Return (x, y) of the center of cell containing provided text 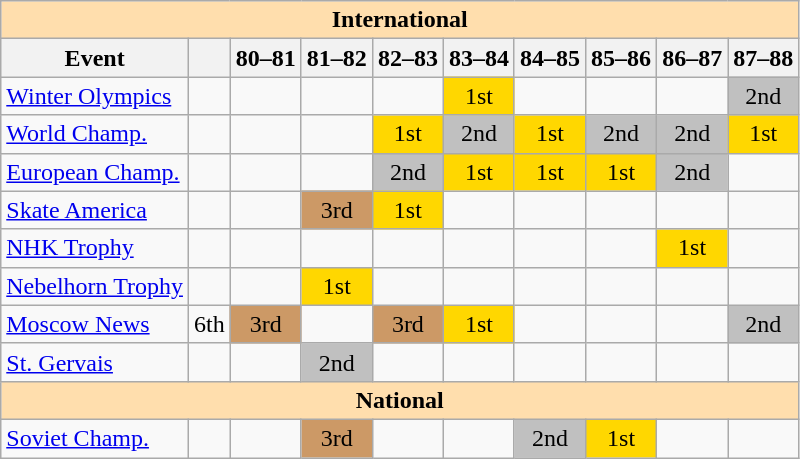
Moscow News (95, 324)
83–84 (478, 58)
St. Gervais (95, 362)
NHK Trophy (95, 248)
Event (95, 58)
Nebelhorn Trophy (95, 286)
Winter Olympics (95, 96)
European Champ. (95, 172)
World Champ. (95, 134)
86–87 (692, 58)
80–81 (266, 58)
National (400, 400)
84–85 (550, 58)
6th (209, 324)
82–83 (408, 58)
81–82 (336, 58)
International (400, 20)
85–86 (622, 58)
Skate America (95, 210)
Soviet Champ. (95, 438)
87–88 (764, 58)
